Identify which cell holds the provided text, then report its [x, y] central coordinate. 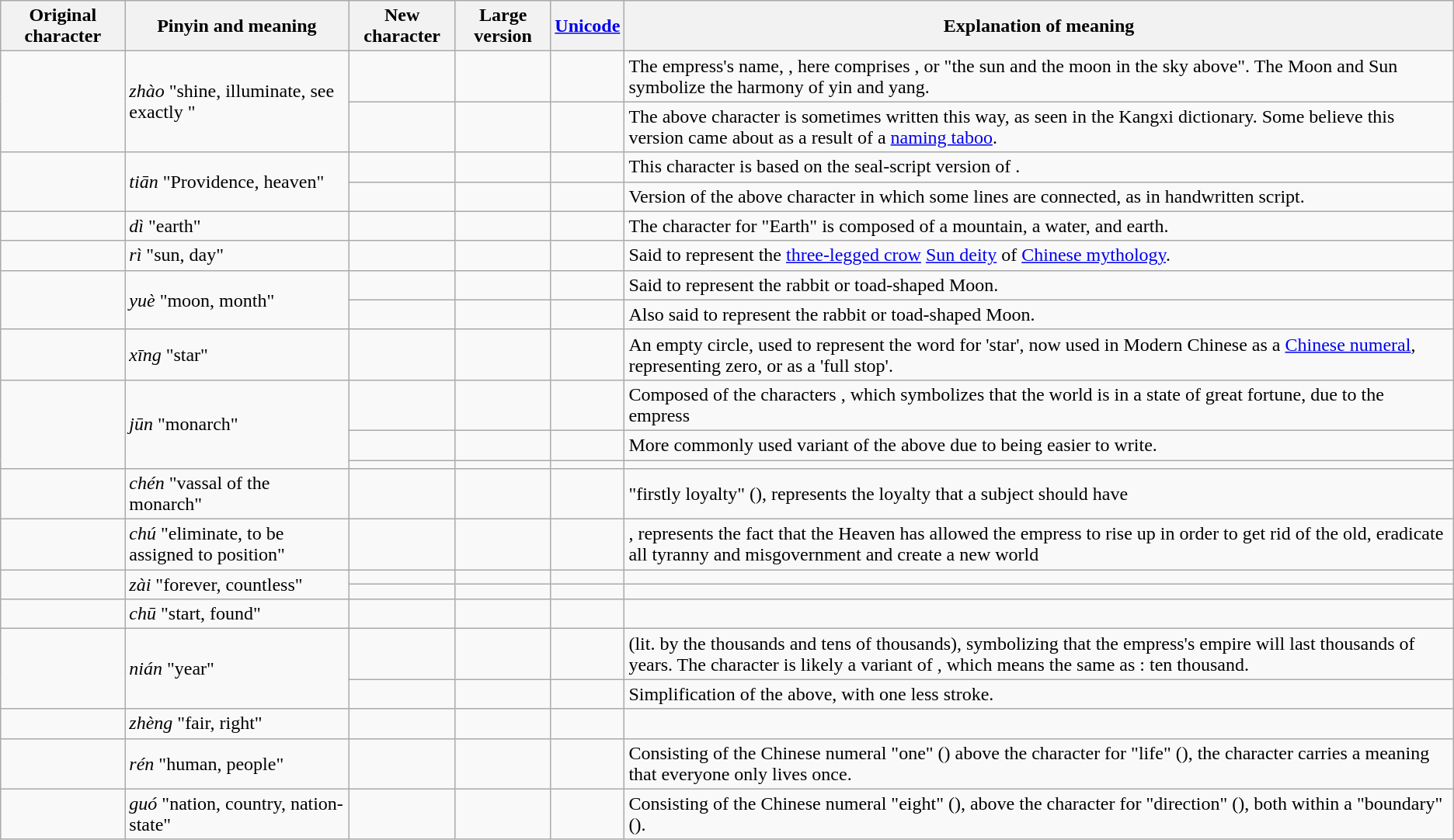
The empress's name, , here comprises , or "the sun and the moon in the sky above". The Moon and Sun symbolize the harmony of yin and yang. [1039, 76]
New character [402, 26]
Large version [503, 26]
The character for "Earth" is composed of a mountain, a water, and earth. [1039, 226]
nián "year" [237, 669]
Original character [63, 26]
zài "forever, countless" [237, 585]
xīng "star" [237, 354]
guó "nation, country, nation-state" [237, 814]
yuè "moon, month" [237, 300]
Composed of the characters , which symbolizes that the world is in a state of great fortune, due to the empress [1039, 405]
An empty circle, used to represent the word for 'star', now used in Modern Chinese as a Chinese numeral, representing zero, or as a 'full stop'. [1039, 354]
"firstly loyalty" (), represents the loyalty that a subject should have [1039, 494]
chú "eliminate, to be assigned to position" [237, 545]
This character is based on the seal-script version of . [1039, 167]
Also said to represent the rabbit or toad-shaped Moon. [1039, 314]
More commonly used variant of the above due to being easier to write. [1039, 445]
zhèng "fair, right" [237, 724]
chū "start, found" [237, 614]
dì "earth" [237, 226]
Simplification of the above, with one less stroke. [1039, 694]
Consisting of the Chinese numeral "eight" (), above the character for "direction" (), both within a "boundary" (). [1039, 814]
Pinyin and meaning [237, 26]
chén "vassal of the monarch" [237, 494]
Version of the above character in which some lines are connected, as in handwritten script. [1039, 196]
Said to represent the three-legged crow Sun deity of Chinese mythology. [1039, 255]
Explanation of meaning [1039, 26]
Unicode [587, 26]
rén "human, people" [237, 764]
rì "sun, day" [237, 255]
Consisting of the Chinese numeral "one" () above the character for "life" (), the character carries a meaning that everyone only lives once. [1039, 764]
tiān "Providence, heaven" [237, 182]
zhào "shine, illuminate, see exactly " [237, 102]
jūn "monarch" [237, 424]
Said to represent the rabbit or toad-shaped Moon. [1039, 285]
